Detect which cell encompasses the target text, then output its (X, Y) center coordinate. 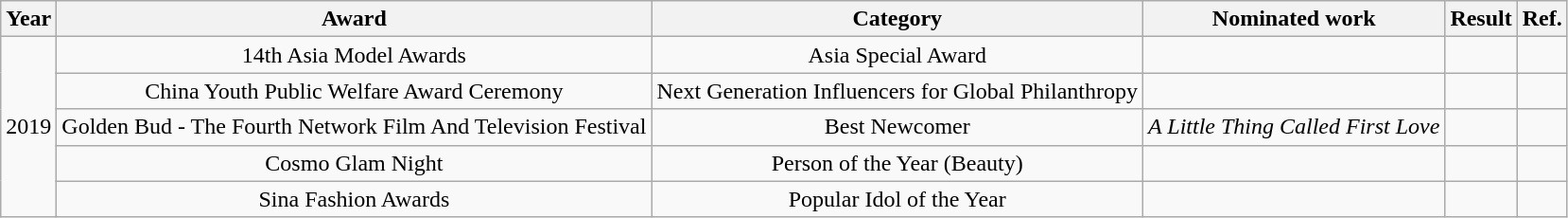
Cosmo Glam Night (354, 163)
Next Generation Influencers for Global Philanthropy (897, 91)
China Youth Public Welfare Award Ceremony (354, 91)
Person of the Year (Beauty) (897, 163)
Category (897, 19)
Best Newcomer (897, 127)
A Little Thing Called First Love (1294, 127)
Asia Special Award (897, 55)
Golden Bud - The Fourth Network Film And Television Festival (354, 127)
Award (354, 19)
2019 (28, 127)
14th Asia Model Awards (354, 55)
Result (1481, 19)
Sina Fashion Awards (354, 199)
Ref. (1542, 19)
Popular Idol of the Year (897, 199)
Year (28, 19)
Nominated work (1294, 19)
